Provide the [X, Y] coordinate of the cell's center where the given text is located.  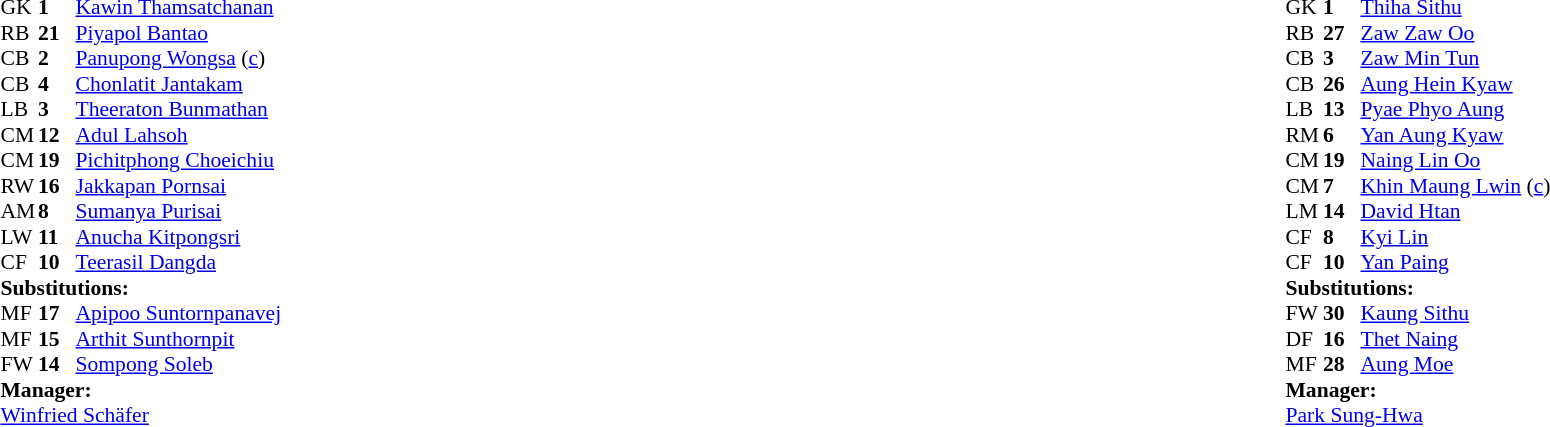
David Htan [1455, 211]
LM [1304, 211]
RW [19, 186]
Kaung Sithu [1455, 313]
2 [57, 59]
RM [1304, 135]
Apipoo Suntornpanavej [179, 313]
Kyi Lin [1455, 237]
21 [57, 33]
6 [1342, 135]
17 [57, 313]
Naing Lin Oo [1455, 161]
Chonlatit Jantakam [179, 84]
7 [1342, 186]
Piyapol Bantao [179, 33]
26 [1342, 84]
Jakkapan Pornsai [179, 186]
Pyae Phyo Aung [1455, 109]
11 [57, 237]
Sompong Soleb [179, 365]
Pichitphong Choeichiu [179, 161]
Theeraton Bunmathan [179, 109]
12 [57, 135]
Arthit Sunthornpit [179, 339]
Anucha Kitpongsri [179, 237]
Teerasil Dangda [179, 263]
Adul Lahsoh [179, 135]
Yan Paing [1455, 263]
Sumanya Purisai [179, 211]
Zaw Min Tun [1455, 59]
30 [1342, 313]
LW [19, 237]
Panupong Wongsa (c) [179, 59]
AM [19, 211]
Khin Maung Lwin (c) [1455, 186]
4 [57, 84]
Zaw Zaw Oo [1455, 33]
Aung Moe [1455, 365]
Yan Aung Kyaw [1455, 135]
28 [1342, 365]
13 [1342, 109]
DF [1304, 339]
Thet Naing [1455, 339]
Aung Hein Kyaw [1455, 84]
15 [57, 339]
27 [1342, 33]
